Output the [X, Y] coordinate of the center of the cell containing the given text.  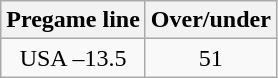
Pregame line [74, 20]
USA –13.5 [74, 58]
Over/under [210, 20]
51 [210, 58]
